Find where the given text appears and provide that cell's center as (x, y) coordinate. 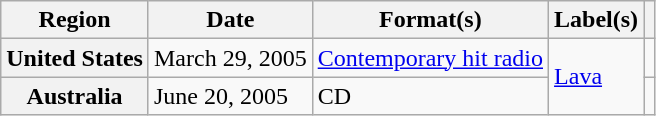
Lava (596, 77)
Format(s) (430, 20)
Contemporary hit radio (430, 58)
Date (230, 20)
United States (75, 58)
June 20, 2005 (230, 96)
CD (430, 96)
March 29, 2005 (230, 58)
Label(s) (596, 20)
Australia (75, 96)
Region (75, 20)
